From the cell containing the given text, extract its center point as (X, Y) coordinate. 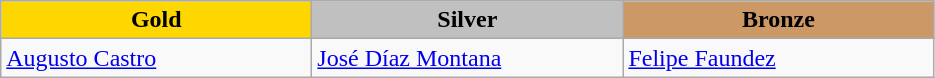
Augusto Castro (156, 58)
Felipe Faundez (778, 58)
Bronze (778, 20)
Silver (468, 20)
José Díaz Montana (468, 58)
Gold (156, 20)
